Locate the cell with the specified text and output its [X, Y] center coordinate. 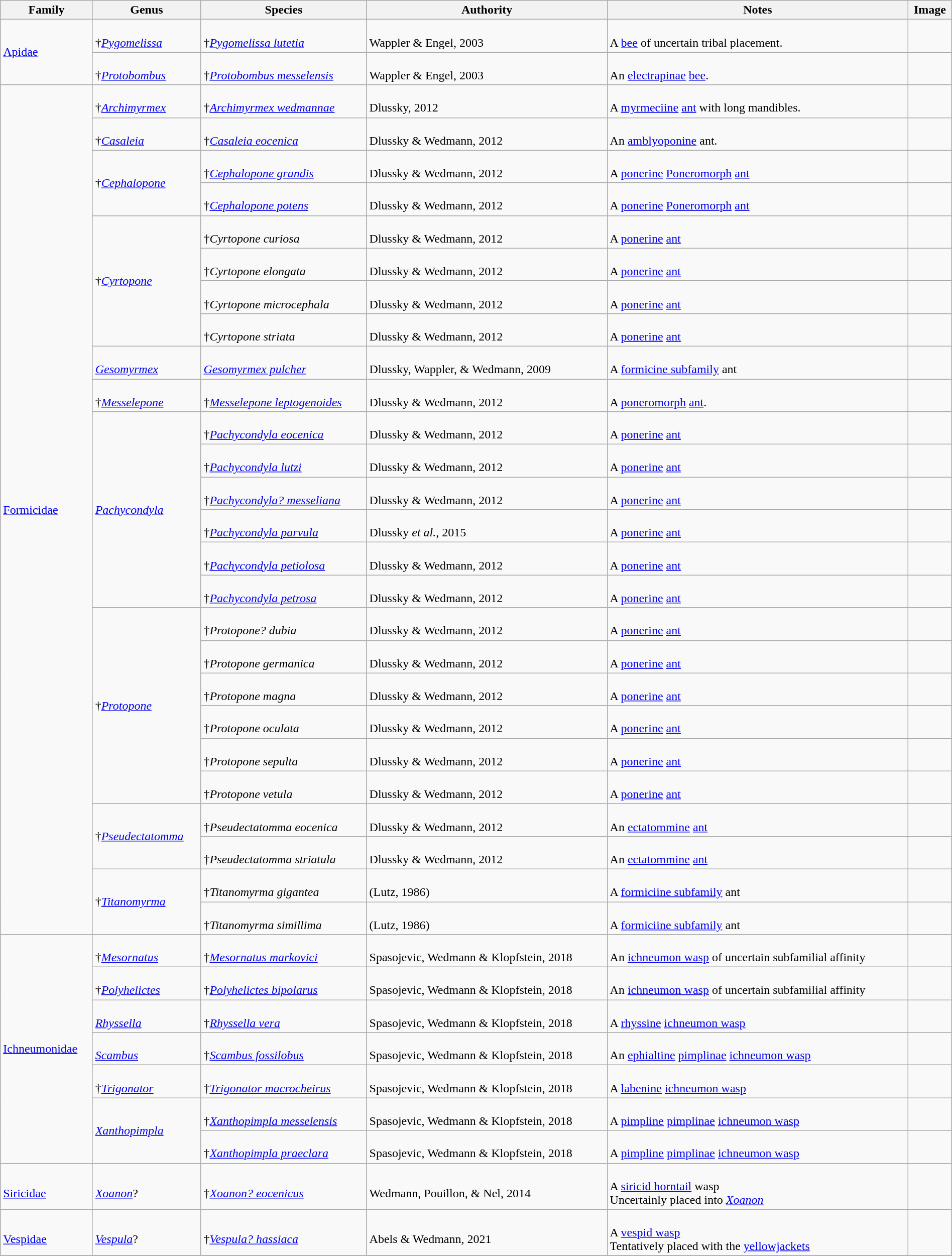
†Pseudectatomma striatula [284, 853]
†Protopone magna [284, 689]
†Cyrtopone [147, 281]
†Protopone [147, 706]
†Cephalopone grandis [284, 167]
†Protobombus messelensis [284, 68]
Genus [147, 10]
Xoanon? [147, 1186]
Xanthopimpla [147, 1130]
†Cephalopone [147, 183]
†Archimyrmex [147, 101]
Rhyssella [147, 1016]
Vespidae [46, 1232]
Family [46, 10]
Image [930, 10]
†Polyhelictes bipolarus [284, 983]
†Messelepone [147, 395]
†Xanthopimpla messelensis [284, 1114]
†Mesornatus markovici [284, 951]
†Pachycondyla parvula [284, 526]
†Protopone vetula [284, 787]
†Pachycondyla lutzi [284, 461]
†Scambus fossilobus [284, 1049]
†Rhyssella vera [284, 1016]
†Pygomelissa lutetia [284, 36]
An amblyoponine ant. [758, 134]
†Pseudectatomma eocenica [284, 820]
Dlussky, Wappler, & Wedmann, 2009 [487, 363]
†Xanthopimpla praeclara [284, 1147]
An electrapinae bee. [758, 68]
A myrmeciine ant with long mandibles. [758, 101]
†Casaleia eocenica [284, 134]
†Titanomyrma [147, 901]
Dlussky et al., 2015 [487, 526]
†Cyrtopone curiosa [284, 232]
Ichneumonidae [46, 1049]
Wedmann, Pouillon, & Nel, 2014 [487, 1186]
†Trigonator macrocheirus [284, 1082]
Dlussky, 2012 [487, 101]
A vespid waspTentatively placed with the yellowjackets [758, 1232]
Notes [758, 10]
†Xoanon? eocenicus [284, 1186]
†Pachycondyla petiolosa [284, 558]
A poneromorph ant. [758, 395]
†Titanomyrma gigantea [284, 885]
†Mesornatus [147, 951]
†Pygomelissa [147, 36]
Vespula? [147, 1232]
A labenine ichneumon wasp [758, 1082]
A formicine subfamily ant [758, 363]
Gesomyrmex pulcher [284, 363]
A bee of uncertain tribal placement. [758, 36]
Scambus [147, 1049]
Siricidae [46, 1186]
†Cephalopone potens [284, 199]
A siricid horntail waspUncertainly placed into Xoanon [758, 1186]
†Cyrtopone microcephala [284, 297]
†Cyrtopone elongata [284, 264]
Formicidae [46, 510]
†Protopone oculata [284, 722]
†Messelepone leptogenoides [284, 395]
†Protopone? dubia [284, 624]
Authority [487, 10]
†Protopone germanica [284, 657]
†Titanomyrma simillima [284, 918]
†Cyrtopone striata [284, 329]
†Pachycondyla petrosa [284, 592]
†Vespula? hassiaca [284, 1232]
†Trigonator [147, 1082]
Pachycondyla [147, 510]
†Polyhelictes [147, 983]
†Pseudectatomma [147, 836]
†Pachycondyla? messeliana [284, 493]
Gesomyrmex [147, 363]
†Protobombus [147, 68]
†Protopone sepulta [284, 754]
A rhyssine ichneumon wasp [758, 1016]
An ephialtine pimplinae ichneumon wasp [758, 1049]
Species [284, 10]
†Pachycondyla eocenica [284, 428]
Apidae [46, 52]
†Archimyrmex wedmannae [284, 101]
†Casaleia [147, 134]
Abels & Wedmann, 2021 [487, 1232]
